Determine the [x, y] coordinate at the center of the cell enclosing the given text.  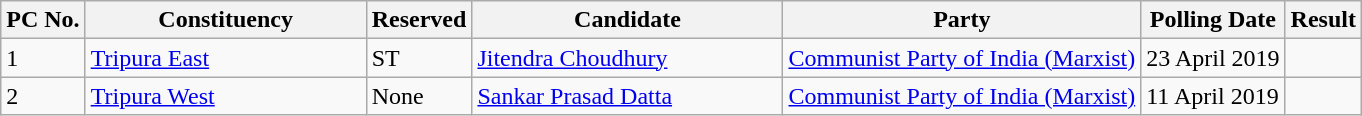
PC No. [43, 20]
23 April 2019 [1213, 58]
1 [43, 58]
2 [43, 96]
ST [419, 58]
Candidate [628, 20]
Result [1323, 20]
Jitendra Choudhury [628, 58]
Tripura East [226, 58]
Constituency [226, 20]
Reserved [419, 20]
Polling Date [1213, 20]
Party [962, 20]
11 April 2019 [1213, 96]
Sankar Prasad Datta [628, 96]
Tripura West [226, 96]
None [419, 96]
